Identify which cell holds the provided text, then report its [X, Y] central coordinate. 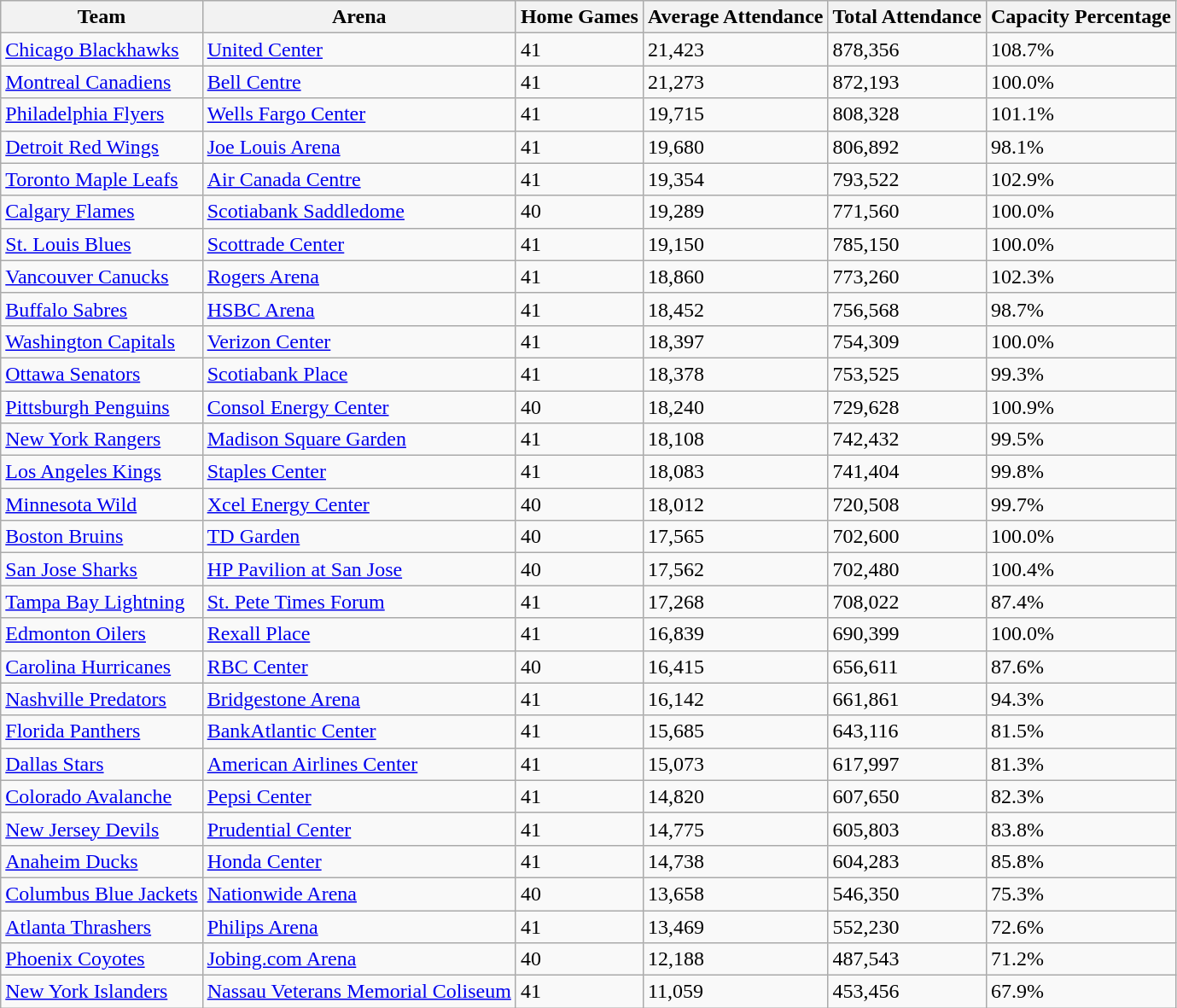
546,350 [907, 894]
702,480 [907, 569]
19,715 [736, 114]
487,543 [907, 959]
Columbus Blue Jackets [102, 894]
754,309 [907, 341]
Montreal Canadiens [102, 82]
872,193 [907, 82]
St. Louis Blues [102, 244]
Toronto Maple Leafs [102, 179]
Atlanta Thrashers [102, 926]
Carolina Hurricanes [102, 667]
702,600 [907, 537]
Total Attendance [907, 17]
100.9% [1081, 407]
21,423 [736, 50]
HSBC Arena [358, 309]
708,022 [907, 602]
773,260 [907, 277]
19,150 [736, 244]
878,356 [907, 50]
71.2% [1081, 959]
552,230 [907, 926]
617,997 [907, 764]
98.7% [1081, 309]
Dallas Stars [102, 764]
99.5% [1081, 440]
HP Pavilion at San Jose [358, 569]
81.3% [1081, 764]
Calgary Flames [102, 212]
18,860 [736, 277]
771,560 [907, 212]
753,525 [907, 374]
13,469 [736, 926]
75.3% [1081, 894]
Rexall Place [358, 634]
Staples Center [358, 472]
785,150 [907, 244]
Rogers Arena [358, 277]
100.4% [1081, 569]
18,012 [736, 504]
Capacity Percentage [1081, 17]
Edmonton Oilers [102, 634]
19,680 [736, 147]
101.1% [1081, 114]
Vancouver Canucks [102, 277]
605,803 [907, 829]
Detroit Red Wings [102, 147]
Nassau Veterans Memorial Coliseum [358, 992]
Tampa Bay Lightning [102, 602]
17,268 [736, 602]
18,083 [736, 472]
87.4% [1081, 602]
16,839 [736, 634]
Scotiabank Saddledome [358, 212]
New York Islanders [102, 992]
Prudential Center [358, 829]
756,568 [907, 309]
19,354 [736, 179]
17,565 [736, 537]
21,273 [736, 82]
Florida Panthers [102, 731]
San Jose Sharks [102, 569]
19,289 [736, 212]
Los Angeles Kings [102, 472]
15,073 [736, 764]
New Jersey Devils [102, 829]
83.8% [1081, 829]
Philadelphia Flyers [102, 114]
Team [102, 17]
Pittsburgh Penguins [102, 407]
18,397 [736, 341]
98.1% [1081, 147]
Xcel Energy Center [358, 504]
108.7% [1081, 50]
Ottawa Senators [102, 374]
741,404 [907, 472]
18,378 [736, 374]
67.9% [1081, 992]
Verizon Center [358, 341]
656,611 [907, 667]
Honda Center [358, 861]
643,116 [907, 731]
Boston Bruins [102, 537]
Pepsi Center [358, 796]
793,522 [907, 179]
Scottrade Center [358, 244]
Nationwide Arena [358, 894]
BankAtlantic Center [358, 731]
Bell Centre [358, 82]
RBC Center [358, 667]
Philips Arena [358, 926]
St. Pete Times Forum [358, 602]
Scotiabank Place [358, 374]
Anaheim Ducks [102, 861]
690,399 [907, 634]
TD Garden [358, 537]
85.8% [1081, 861]
Joe Louis Arena [358, 147]
661,861 [907, 699]
Jobing.com Arena [358, 959]
102.3% [1081, 277]
18,452 [736, 309]
742,432 [907, 440]
Average Attendance [736, 17]
14,820 [736, 796]
Wells Fargo Center [358, 114]
15,685 [736, 731]
17,562 [736, 569]
18,108 [736, 440]
808,328 [907, 114]
Chicago Blackhawks [102, 50]
Colorado Avalanche [102, 796]
453,456 [907, 992]
Bridgestone Arena [358, 699]
Phoenix Coyotes [102, 959]
United Center [358, 50]
Buffalo Sabres [102, 309]
604,283 [907, 861]
81.5% [1081, 731]
607,650 [907, 796]
729,628 [907, 407]
72.6% [1081, 926]
Air Canada Centre [358, 179]
99.8% [1081, 472]
102.9% [1081, 179]
Minnesota Wild [102, 504]
Washington Capitals [102, 341]
Nashville Predators [102, 699]
Arena [358, 17]
13,658 [736, 894]
806,892 [907, 147]
14,738 [736, 861]
11,059 [736, 992]
New York Rangers [102, 440]
82.3% [1081, 796]
99.3% [1081, 374]
American Airlines Center [358, 764]
Home Games [579, 17]
87.6% [1081, 667]
12,188 [736, 959]
18,240 [736, 407]
14,775 [736, 829]
99.7% [1081, 504]
94.3% [1081, 699]
720,508 [907, 504]
16,142 [736, 699]
16,415 [736, 667]
Consol Energy Center [358, 407]
Madison Square Garden [358, 440]
